Search for the cell housing the specified text and yield its (x, y) center coordinate. 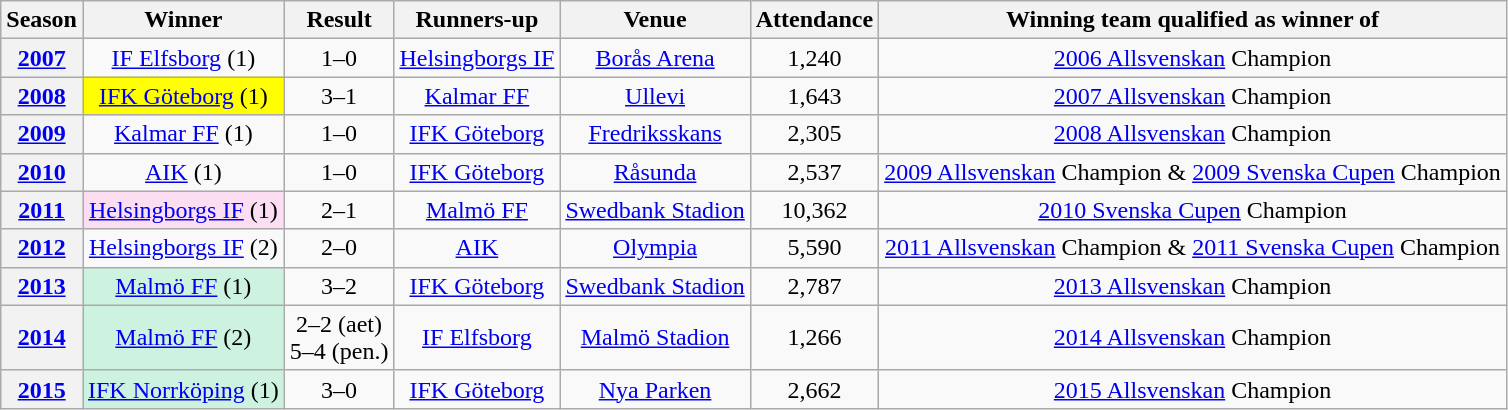
Kalmar FF (1) (183, 134)
Malmö FF (1) (183, 286)
2–1 (339, 210)
IFK Göteborg (1) (183, 96)
2007 Allsvenskan Champion (1193, 96)
Runners-up (477, 20)
Borås Arena (655, 58)
Olympia (655, 248)
Result (339, 20)
Helsingborgs IF (477, 58)
2009 (42, 134)
2007 (42, 58)
2008 (42, 96)
2010 (42, 172)
3–0 (339, 389)
1,266 (814, 338)
2011 Allsvenskan Champion & 2011 Svenska Cupen Champion (1193, 248)
2012 (42, 248)
Winner (183, 20)
2006 Allsvenskan Champion (1193, 58)
2,662 (814, 389)
2,537 (814, 172)
Attendance (814, 20)
2015 Allsvenskan Champion (1193, 389)
2,787 (814, 286)
Malmö FF (477, 210)
Fredriksskans (655, 134)
Råsunda (655, 172)
3–1 (339, 96)
IF Elfsborg (477, 338)
Malmö FF (2) (183, 338)
10,362 (814, 210)
Ullevi (655, 96)
2010 Svenska Cupen Champion (1193, 210)
AIK (1) (183, 172)
Helsingborgs IF (1) (183, 210)
AIK (477, 248)
2014 (42, 338)
5,590 (814, 248)
Kalmar FF (477, 96)
2011 (42, 210)
2009 Allsvenskan Champion & 2009 Svenska Cupen Champion (1193, 172)
2–0 (339, 248)
Venue (655, 20)
Season (42, 20)
1,643 (814, 96)
2013 (42, 286)
Nya Parken (655, 389)
IFK Norrköping (1) (183, 389)
2008 Allsvenskan Champion (1193, 134)
3–2 (339, 286)
2014 Allsvenskan Champion (1193, 338)
2015 (42, 389)
Helsingborgs IF (2) (183, 248)
2,305 (814, 134)
IF Elfsborg (1) (183, 58)
2–2 (aet)5–4 (pen.) (339, 338)
Winning team qualified as winner of (1193, 20)
Malmö Stadion (655, 338)
1,240 (814, 58)
2013 Allsvenskan Champion (1193, 286)
